Pinpoint the cell where the given text exists, returning its (X, Y) midpoint coordinate. 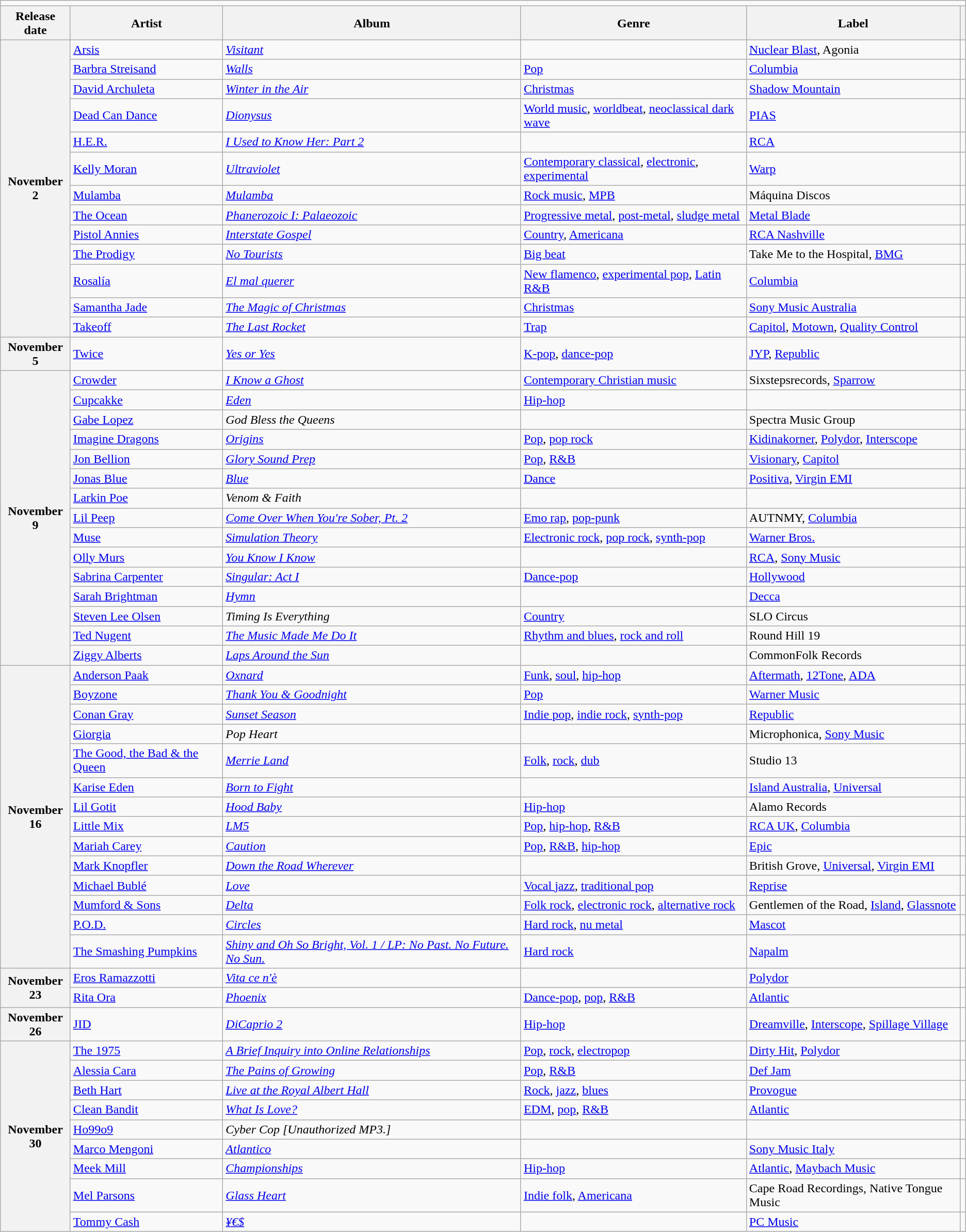
Round Hill 19 (853, 636)
Pop, rock, electropop (634, 1051)
Sony Music Italy (853, 1149)
PIAS (853, 116)
Eros Ramazzotti (147, 978)
Interstate Gospel (372, 234)
Phanerozoic I: Palaeozoic (372, 215)
Take Me to the Hospital, BMG (853, 254)
Electronic rock, pop rock, synth-pop (634, 537)
El mal querer (372, 281)
Boyzone (147, 695)
The 1975 (147, 1051)
November5 (36, 354)
Rock, jazz, blues (634, 1090)
Album (372, 23)
Folk rock, electronic rock, alternative rock (634, 905)
Cupcakke (147, 400)
Emo rap, pop-punk (634, 518)
Jonas Blue (147, 478)
Shadow Mountain (853, 89)
Hard rock, nu metal (634, 924)
Sixstepsrecords, Sparrow (853, 380)
November16 (36, 817)
Steven Lee Olsen (147, 616)
Polydor (853, 978)
Big beat (634, 254)
Contemporary classical, electronic, experimental (634, 168)
David Archuleta (147, 89)
Label (853, 23)
Spectra Music Group (853, 420)
Little Mix (147, 826)
P.O.D. (147, 924)
Cape Road Recordings, Native Tongue Music (853, 1195)
Máquina Discos (853, 195)
Down the Road Wherever (372, 866)
The Last Rocket (372, 327)
November26 (36, 1024)
Pop Heart (372, 734)
Takeoff (147, 327)
Dionysus (372, 116)
Studio 13 (853, 761)
Merrie Land (372, 761)
Pistol Annies (147, 234)
Muse (147, 537)
H.E.R. (147, 142)
What Is Love? (372, 1110)
Hood Baby (372, 807)
Crowder (147, 380)
Caution (372, 846)
RCA Nashville (853, 234)
Metal Blade (853, 215)
Country, Americana (634, 234)
Come Over When You're Sober, Pt. 2 (372, 518)
Republic (853, 714)
Kidinakorner, Polydor, Interscope (853, 439)
The Good, the Bad & the Queen (147, 761)
Ultraviolet (372, 168)
Meek Mill (147, 1169)
Positiva, Virgin EMI (853, 478)
Anderson Paak (147, 675)
Phoenix (372, 998)
Imagine Dragons (147, 439)
Sabrina Carpenter (147, 577)
Decca (853, 596)
Sarah Brightman (147, 596)
You Know I Know (372, 557)
Delta (372, 905)
The Pains of Growing (372, 1070)
God Bless the Queens (372, 420)
Alessia Cara (147, 1070)
Olly Murs (147, 557)
Dance-pop (634, 577)
Singular: Act I (372, 577)
Trap (634, 327)
Funk, soul, hip-hop (634, 675)
SLO Circus (853, 616)
Born to Fight (372, 787)
Contemporary Christian music (634, 380)
CommonFolk Records (853, 655)
Indie pop, indie rock, synth-pop (634, 714)
Mumford & Sons (147, 905)
Aftermath, 12Tone, ADA (853, 675)
PC Music (853, 1222)
New flamenco, experimental pop, Latin R&B (634, 281)
Release date (36, 23)
Barbra Streisand (147, 69)
Atlantico (372, 1149)
Twice (147, 354)
Country (634, 616)
K-pop, dance-pop (634, 354)
Mariah Carey (147, 846)
Progressive metal, post-metal, sludge metal (634, 215)
RCA UK, Columbia (853, 826)
¥€$ (372, 1222)
Timing Is Everything (372, 616)
Yes or Yes (372, 354)
Eden (372, 400)
EDM, pop, R&B (634, 1110)
The Music Made Me Do It (372, 636)
AUTNMY, Columbia (853, 518)
Glass Heart (372, 1195)
Love (372, 885)
Sony Music Australia (853, 308)
Indie folk, Americana (634, 1195)
Rosalía (147, 281)
November9 (36, 518)
Reprise (853, 885)
Gabe Lopez (147, 420)
JID (147, 1024)
Walls (372, 69)
Folk, rock, dub (634, 761)
Tommy Cash (147, 1222)
Championships (372, 1169)
Mark Knopfler (147, 866)
RCA (853, 142)
Dead Can Dance (147, 116)
Warp (853, 168)
Dance (634, 478)
Thank You & Goodnight (372, 695)
Rock music, MPB (634, 195)
I Know a Ghost (372, 380)
Hollywood (853, 577)
Atlantic, Maybach Music (853, 1169)
Visionary, Capitol (853, 459)
The Smashing Pumpkins (147, 951)
Mascot (853, 924)
Blue (372, 478)
Oxnard (372, 675)
World music, worldbeat, neoclassical dark wave (634, 116)
Venom & Faith (372, 498)
Vocal jazz, traditional pop (634, 885)
JYP, Republic (853, 354)
Kelly Moran (147, 168)
No Tourists (372, 254)
Giorgia (147, 734)
Genre (634, 23)
Winter in the Air (372, 89)
Beth Hart (147, 1090)
Live at the Royal Albert Hall (372, 1090)
Def Jam (853, 1070)
Pop, R&B, hip-hop (634, 846)
Capitol, Motown, Quality Control (853, 327)
Pop, hip-hop, R&B (634, 826)
The Ocean (147, 215)
The Magic of Christmas (372, 308)
Ho99o9 (147, 1129)
LM5 (372, 826)
Laps Around the Sun (372, 655)
Pop, pop rock (634, 439)
Arsis (147, 50)
Larkin Poe (147, 498)
Napalm (853, 951)
Alamo Records (853, 807)
Conan Gray (147, 714)
Origins (372, 439)
Warner Bros. (853, 537)
A Brief Inquiry into Online Relationships (372, 1051)
Dirty Hit, Polydor (853, 1051)
Warner Music (853, 695)
DiCaprio 2 (372, 1024)
November30 (36, 1137)
Jon Bellion (147, 459)
November2 (36, 188)
Vita ce n'è (372, 978)
Glory Sound Prep (372, 459)
Rhythm and blues, rock and roll (634, 636)
Michael Bublé (147, 885)
Karise Eden (147, 787)
Marco Mengoni (147, 1149)
Shiny and Oh So Bright, Vol. 1 / LP: No Past. No Future. No Sun. (372, 951)
Epic (853, 846)
Artist (147, 23)
Lil Gotit (147, 807)
Visitant (372, 50)
I Used to Know Her: Part 2 (372, 142)
Dance-pop, pop, R&B (634, 998)
Clean Bandit (147, 1110)
Samantha Jade (147, 308)
Mel Parsons (147, 1195)
Ted Nugent (147, 636)
Dreamville, Interscope, Spillage Village (853, 1024)
Simulation Theory (372, 537)
Rita Ora (147, 998)
Ziggy Alberts (147, 655)
The Prodigy (147, 254)
Provogue (853, 1090)
RCA, Sony Music (853, 557)
Gentlemen of the Road, Island, Glassnote (853, 905)
Sunset Season (372, 714)
November23 (36, 988)
Hard rock (634, 951)
Hymn (372, 596)
British Grove, Universal, Virgin EMI (853, 866)
Nuclear Blast, Agonia (853, 50)
Lil Peep (147, 518)
Circles (372, 924)
Island Australia, Universal (853, 787)
Microphonica, Sony Music (853, 734)
Cyber Cop [Unauthorized MP3.] (372, 1129)
